Provide the (x, y) coordinate of the cell's center where the given text is located.  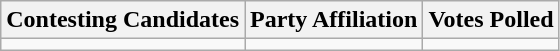
Party Affiliation (334, 20)
Votes Polled (491, 20)
Contesting Candidates (123, 20)
